Return [X, Y] of the center of cell containing provided text 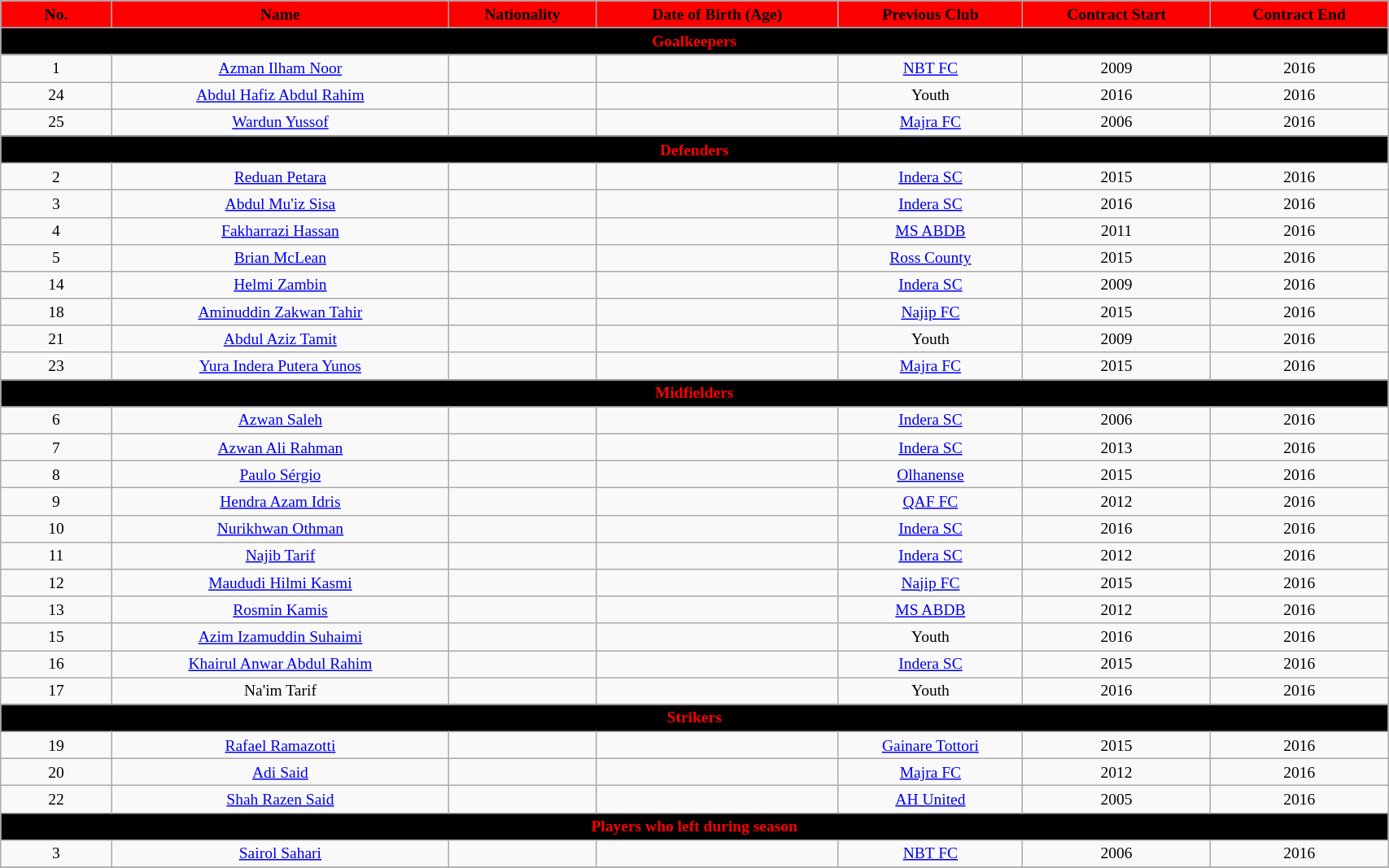
AH United [930, 799]
Yura Indera Putera Yunos [280, 366]
2013 [1116, 447]
Azwan Ali Rahman [280, 447]
Rosmin Kamis [280, 610]
Contract End [1299, 15]
No. [56, 15]
Reduan Petara [280, 176]
Fakharrazi Hassan [280, 231]
Azman Ilham Noor [280, 68]
21 [56, 338]
Sairol Sahari [280, 853]
Contract Start [1116, 15]
Khairul Anwar Abdul Rahim [280, 664]
7 [56, 447]
2011 [1116, 231]
Gainare Tottori [930, 745]
10 [56, 529]
9 [56, 501]
QAF FC [930, 501]
Abdul Hafiz Abdul Rahim [280, 96]
11 [56, 555]
2 [56, 176]
6 [56, 420]
18 [56, 312]
Hendra Azam Idris [280, 501]
Olhanense [930, 475]
Aminuddin Zakwan Tahir [280, 312]
17 [56, 691]
Abdul Aziz Tamit [280, 338]
Midfielders [695, 394]
12 [56, 582]
16 [56, 664]
13 [56, 610]
Strikers [695, 718]
Abdul Mu'iz Sisa [280, 203]
Nurikhwan Othman [280, 529]
2005 [1116, 799]
Players who left during season [695, 827]
Shah Razen Said [280, 799]
Goalkeepers [695, 41]
4 [56, 231]
Paulo Sérgio [280, 475]
Name [280, 15]
Adi Said [280, 773]
Azim Izamuddin Suhaimi [280, 636]
23 [56, 366]
Rafael Ramazotti [280, 745]
Brian McLean [280, 257]
1 [56, 68]
22 [56, 799]
Nationality [522, 15]
Helmi Zambin [280, 285]
Maududi Hilmi Kasmi [280, 582]
Ross County [930, 257]
20 [56, 773]
Defenders [695, 150]
19 [56, 745]
24 [56, 96]
Previous Club [930, 15]
Azwan Saleh [280, 420]
15 [56, 636]
Najib Tarif [280, 555]
Wardun Yussof [280, 122]
8 [56, 475]
14 [56, 285]
25 [56, 122]
5 [56, 257]
Na'im Tarif [280, 691]
Date of Birth (Age) [717, 15]
